From the cell containing the given text, extract its center point as (X, Y) coordinate. 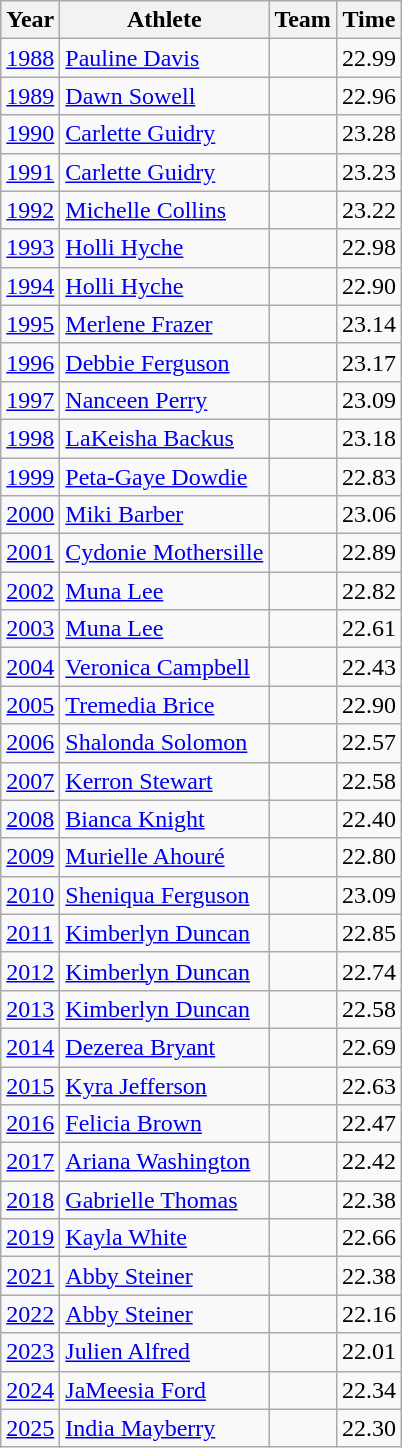
Kayla White (164, 1238)
22.66 (368, 1238)
2004 (30, 667)
22.40 (368, 819)
2006 (30, 743)
22.30 (368, 1428)
2011 (30, 933)
JaMeesia Ford (164, 1390)
2017 (30, 1162)
Debbie Ferguson (164, 362)
Sheniqua Ferguson (164, 895)
2010 (30, 895)
Peta-Gaye Dowdie (164, 477)
Time (368, 20)
22.69 (368, 1047)
India Mayberry (164, 1428)
22.63 (368, 1085)
2000 (30, 515)
22.89 (368, 553)
LaKeisha Backus (164, 438)
2021 (30, 1276)
2007 (30, 781)
1989 (30, 96)
22.83 (368, 477)
2005 (30, 705)
Kyra Jefferson (164, 1085)
1990 (30, 134)
22.43 (368, 667)
22.47 (368, 1124)
2015 (30, 1085)
Julien Alfred (164, 1352)
2009 (30, 857)
Murielle Ahouré (164, 857)
1999 (30, 477)
Tremedia Brice (164, 705)
2001 (30, 553)
2012 (30, 971)
22.42 (368, 1162)
2003 (30, 629)
2019 (30, 1238)
Shalonda Solomon (164, 743)
2022 (30, 1314)
22.61 (368, 629)
1997 (30, 400)
2016 (30, 1124)
Year (30, 20)
22.16 (368, 1314)
2018 (30, 1200)
1996 (30, 362)
22.98 (368, 248)
22.99 (368, 58)
22.57 (368, 743)
Gabrielle Thomas (164, 1200)
2025 (30, 1428)
2013 (30, 1009)
Team (303, 20)
1991 (30, 172)
2024 (30, 1390)
Bianca Knight (164, 819)
23.06 (368, 515)
Miki Barber (164, 515)
Nanceen Perry (164, 400)
Felicia Brown (164, 1124)
22.34 (368, 1390)
22.80 (368, 857)
Cydonie Mothersille (164, 553)
Merlene Frazer (164, 324)
2008 (30, 819)
Pauline Davis (164, 58)
22.01 (368, 1352)
1992 (30, 210)
22.85 (368, 933)
23.17 (368, 362)
2023 (30, 1352)
2014 (30, 1047)
1994 (30, 286)
Dezerea Bryant (164, 1047)
2002 (30, 591)
Veronica Campbell (164, 667)
1993 (30, 248)
22.82 (368, 591)
Kerron Stewart (164, 781)
Ariana Washington (164, 1162)
23.22 (368, 210)
23.14 (368, 324)
1998 (30, 438)
22.96 (368, 96)
22.74 (368, 971)
1988 (30, 58)
Athlete (164, 20)
23.23 (368, 172)
1995 (30, 324)
Dawn Sowell (164, 96)
23.18 (368, 438)
23.28 (368, 134)
Michelle Collins (164, 210)
